Identify which cell holds the provided text, then report its [X, Y] central coordinate. 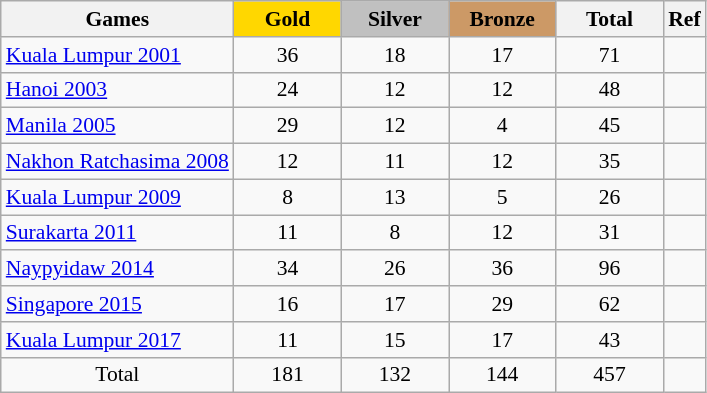
Kuala Lumpur 2001 [118, 55]
31 [610, 233]
Singapore 2015 [118, 304]
34 [288, 269]
Silver [394, 19]
Hanoi 2003 [118, 90]
Ref [684, 19]
48 [610, 90]
13 [394, 197]
71 [610, 55]
Surakarta 2011 [118, 233]
132 [394, 375]
62 [610, 304]
16 [288, 304]
5 [502, 197]
4 [502, 126]
Games [118, 19]
Kuala Lumpur 2017 [118, 340]
Kuala Lumpur 2009 [118, 197]
Manila 2005 [118, 126]
Gold [288, 19]
96 [610, 269]
Nakhon Ratchasima 2008 [118, 162]
35 [610, 162]
457 [610, 375]
15 [394, 340]
45 [610, 126]
181 [288, 375]
144 [502, 375]
18 [394, 55]
Bronze [502, 19]
Naypyidaw 2014 [118, 269]
43 [610, 340]
24 [288, 90]
